Output the (x, y) coordinate of the center of the cell containing the given text.  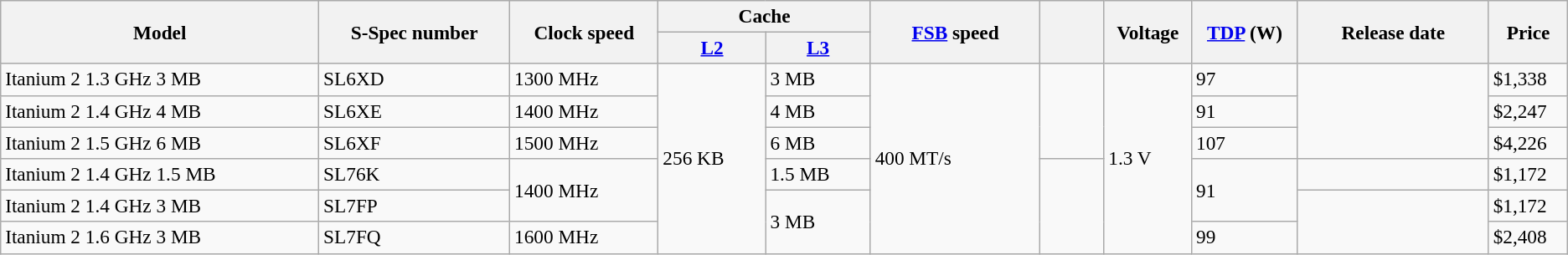
Itanium 2 1.6 GHz 3 MB (160, 237)
Cache (764, 16)
Price (1528, 32)
99 (1245, 237)
Itanium 2 1.3 GHz 3 MB (160, 79)
1600 MHz (585, 237)
1.5 MB (818, 174)
SL6XD (415, 79)
1500 MHz (585, 142)
$2,247 (1528, 111)
SL7FQ (415, 237)
TDP (W) (1245, 32)
S-Spec number (415, 32)
L3 (818, 48)
Itanium 2 1.4 GHz 4 MB (160, 111)
Itanium 2 1.4 GHz 3 MB (160, 206)
SL76K (415, 174)
1300 MHz (585, 79)
1.3 V (1148, 159)
6 MB (818, 142)
SL6XE (415, 111)
Release date (1393, 32)
Itanium 2 1.4 GHz 1.5 MB (160, 174)
Model (160, 32)
4 MB (818, 111)
Voltage (1148, 32)
97 (1245, 79)
400 MT/s (955, 159)
FSB speed (955, 32)
L2 (712, 48)
SL7FP (415, 206)
SL6XF (415, 142)
$2,408 (1528, 237)
256 KB (712, 159)
$4,226 (1528, 142)
Itanium 2 1.5 GHz 6 MB (160, 142)
107 (1245, 142)
$1,338 (1528, 79)
Clock speed (585, 32)
